Scan for the cell matching the given text and deliver its [X, Y] coordinate at center. 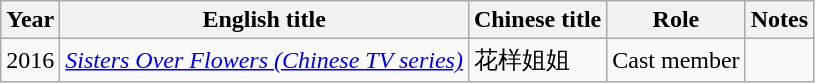
Notes [779, 20]
Chinese title [537, 20]
Year [30, 20]
花样姐姐 [537, 60]
Cast member [676, 60]
Sisters Over Flowers (Chinese TV series) [264, 60]
English title [264, 20]
2016 [30, 60]
Role [676, 20]
